Provide the [x, y] coordinate of the cell's center where the given text is located.  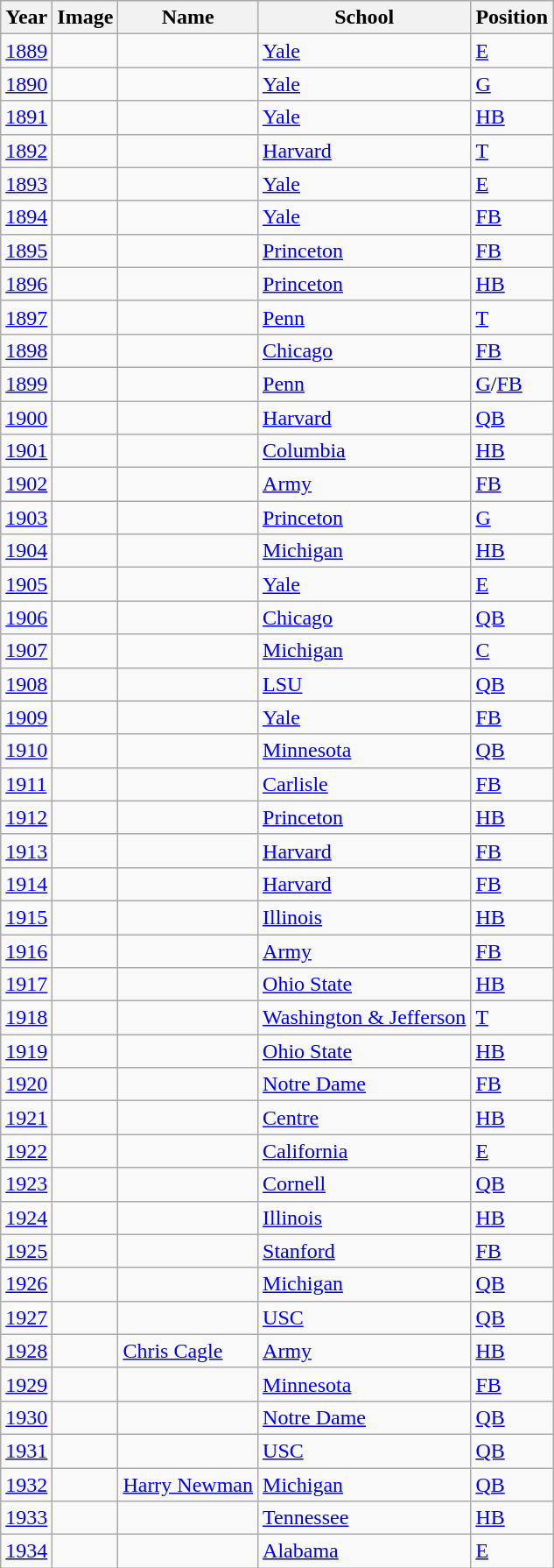
C [512, 651]
1891 [26, 117]
1933 [26, 1518]
1919 [26, 1051]
1930 [26, 1417]
1898 [26, 350]
1909 [26, 717]
1921 [26, 1118]
1906 [26, 618]
Washington & Jefferson [364, 1018]
1911 [26, 784]
1890 [26, 84]
Name [188, 18]
1905 [26, 584]
Tennessee [364, 1518]
1910 [26, 751]
1926 [26, 1284]
Harry Newman [188, 1485]
1894 [26, 217]
California [364, 1151]
1899 [26, 384]
1889 [26, 51]
1904 [26, 551]
1892 [26, 151]
1903 [26, 518]
1929 [26, 1384]
1934 [26, 1551]
1931 [26, 1451]
1924 [26, 1218]
G/FB [512, 384]
1922 [26, 1151]
1923 [26, 1184]
1893 [26, 184]
Carlisle [364, 784]
1915 [26, 917]
Stanford [364, 1251]
1901 [26, 451]
1896 [26, 284]
Centre [364, 1118]
1928 [26, 1351]
LSU [364, 684]
1902 [26, 484]
1897 [26, 317]
1918 [26, 1018]
1914 [26, 884]
1900 [26, 418]
Alabama [364, 1551]
1932 [26, 1485]
1925 [26, 1251]
School [364, 18]
1913 [26, 851]
Image [86, 18]
Cornell [364, 1184]
1920 [26, 1084]
1908 [26, 684]
1912 [26, 817]
1907 [26, 651]
1917 [26, 985]
Columbia [364, 451]
Year [26, 18]
Position [512, 18]
1916 [26, 950]
Chris Cagle [188, 1351]
1895 [26, 251]
1927 [26, 1317]
